Detect which cell encompasses the target text, then output its [X, Y] center coordinate. 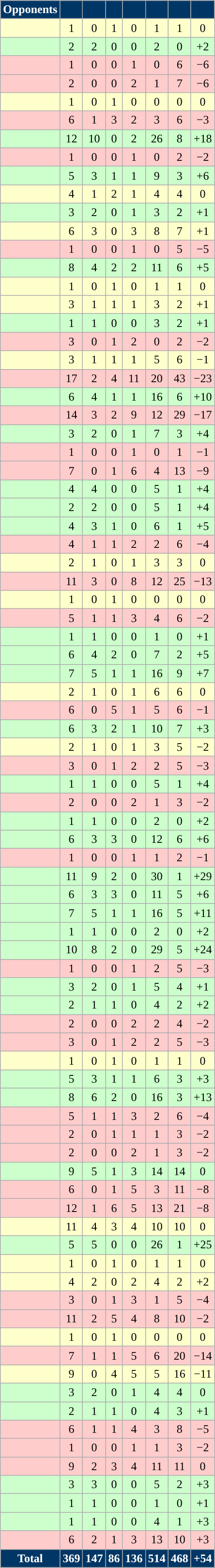
+29 [202, 876]
+25 [202, 1245]
−17 [202, 415]
136 [134, 1558]
+11 [202, 913]
+13 [202, 1097]
30 [157, 876]
468 [179, 1558]
+18 [202, 139]
25 [179, 581]
+54 [202, 1558]
+7 [202, 673]
−13 [202, 581]
21 [179, 1208]
Total [30, 1558]
43 [179, 378]
86 [114, 1558]
17 [72, 378]
369 [72, 1558]
514 [157, 1558]
+10 [202, 397]
−23 [202, 378]
+24 [202, 950]
−14 [202, 1355]
Opponents [30, 10]
147 [94, 1558]
−9 [202, 470]
−11 [202, 1374]
